Capture the cell that displays the provided text and extract its (x, y) central coordinate. 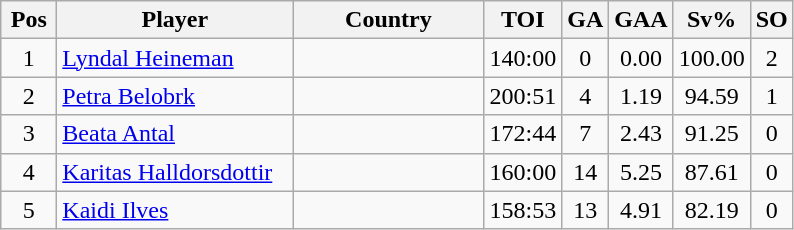
Karitas Halldorsdottir (175, 172)
TOI (523, 20)
2.43 (641, 134)
158:53 (523, 210)
94.59 (712, 96)
Sv% (712, 20)
Petra Belobrk (175, 96)
5.25 (641, 172)
13 (586, 210)
Lyndal Heineman (175, 58)
Country (388, 20)
200:51 (523, 96)
GAA (641, 20)
GA (586, 20)
4.91 (641, 210)
Pos (29, 20)
5 (29, 210)
14 (586, 172)
100.00 (712, 58)
Kaidi Ilves (175, 210)
SO (772, 20)
82.19 (712, 210)
3 (29, 134)
160:00 (523, 172)
Player (175, 20)
87.61 (712, 172)
7 (586, 134)
0.00 (641, 58)
172:44 (523, 134)
140:00 (523, 58)
91.25 (712, 134)
Beata Antal (175, 134)
1.19 (641, 96)
